Pinpoint the cell where the given text exists, returning its [x, y] midpoint coordinate. 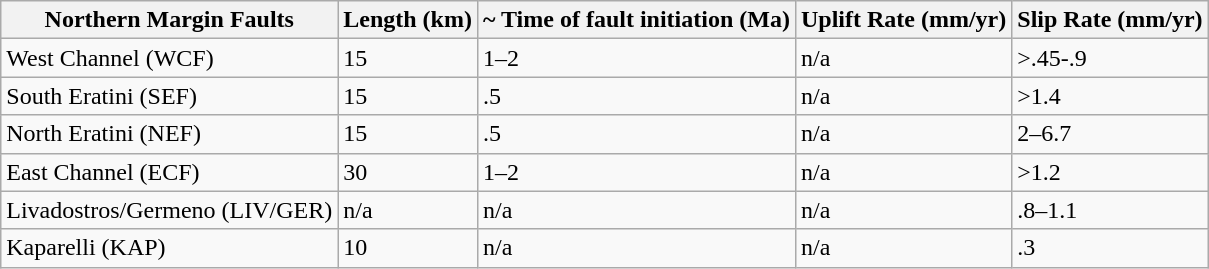
.8–1.1 [1110, 210]
West Channel (WCF) [170, 58]
South Eratini (SEF) [170, 96]
>1.2 [1110, 172]
.3 [1110, 248]
Kaparelli (KAP) [170, 248]
East Channel (ECF) [170, 172]
~ Time of fault initiation (Ma) [636, 20]
North Eratini (NEF) [170, 134]
Slip Rate (mm/yr) [1110, 20]
Uplift Rate (mm/yr) [903, 20]
10 [408, 248]
Livadostros/Germeno (LIV/GER) [170, 210]
2–6.7 [1110, 134]
30 [408, 172]
>.45-.9 [1110, 58]
>1.4 [1110, 96]
Northern Margin Faults [170, 20]
Length (km) [408, 20]
